Search for the cell housing the specified text and yield its (X, Y) center coordinate. 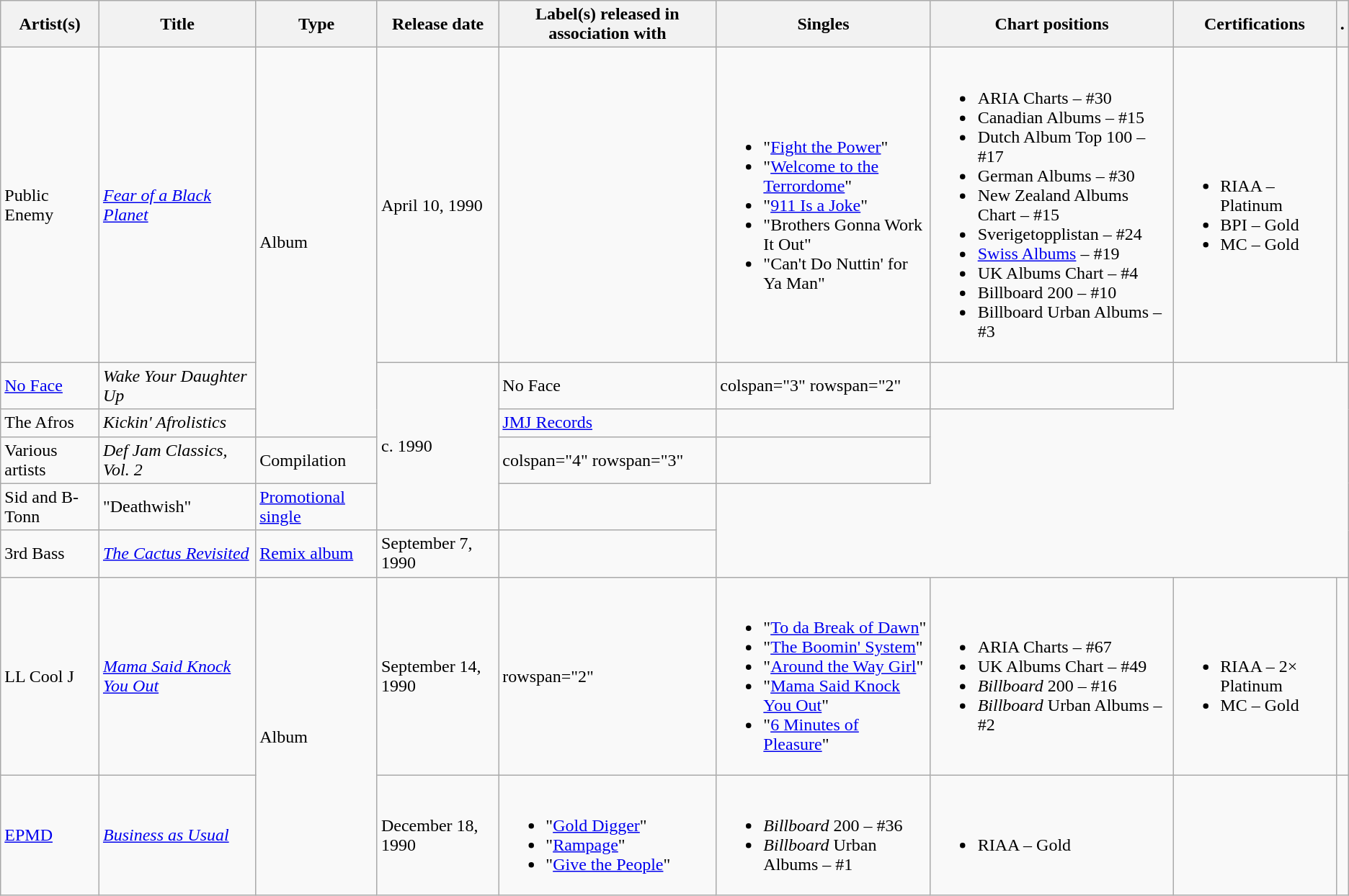
Type (317, 24)
JMJ Records (607, 423)
Chart positions (1052, 24)
RIAA – PlatinumBPI – GoldMC – Gold (1255, 205)
"Gold Digger""Rampage""Give the People" (607, 835)
Promotional single (317, 507)
Sid and B-Tonn (50, 507)
LL Cool J (50, 676)
Mama Said Knock You Out (177, 676)
September 7, 1990 (437, 553)
rowspan="2" (607, 676)
Release date (437, 24)
"To da Break of Dawn""The Boomin' System""Around the Way Girl""Mama Said Knock You Out""6 Minutes of Pleasure" (823, 676)
RIAA – 2× PlatinumMC – Gold (1255, 676)
Label(s) released in association with (607, 24)
colspan="4" rowspan="3" (607, 460)
Various artists (50, 460)
Compilation (317, 460)
Singles (823, 24)
Public Enemy (50, 205)
Fear of a Black Planet (177, 205)
"Fight the Power""Welcome to the Terrordome""911 Is a Joke""Brothers Gonna Work It Out""Can't Do Nuttin' for Ya Man" (823, 205)
RIAA – Gold (1052, 835)
Def Jam Classics, Vol. 2 (177, 460)
Business as Usual (177, 835)
3rd Bass (50, 553)
The Cactus Revisited (177, 553)
. (1342, 24)
ARIA Charts – #67UK Albums Chart – #49Billboard 200 – #16Billboard Urban Albums – #2 (1052, 676)
Artist(s) (50, 24)
c. 1990 (437, 447)
April 10, 1990 (437, 205)
December 18, 1990 (437, 835)
"Deathwish" (177, 507)
Kickin' Afrolistics (177, 423)
Remix album (317, 553)
Wake Your Daughter Up (177, 386)
The Afros (50, 423)
Title (177, 24)
Certifications (1255, 24)
colspan="3" rowspan="2" (823, 386)
EPMD (50, 835)
Billboard 200 – #36Billboard Urban Albums – #1 (823, 835)
September 14, 1990 (437, 676)
